Identify which cell holds the provided text, then report its [X, Y] central coordinate. 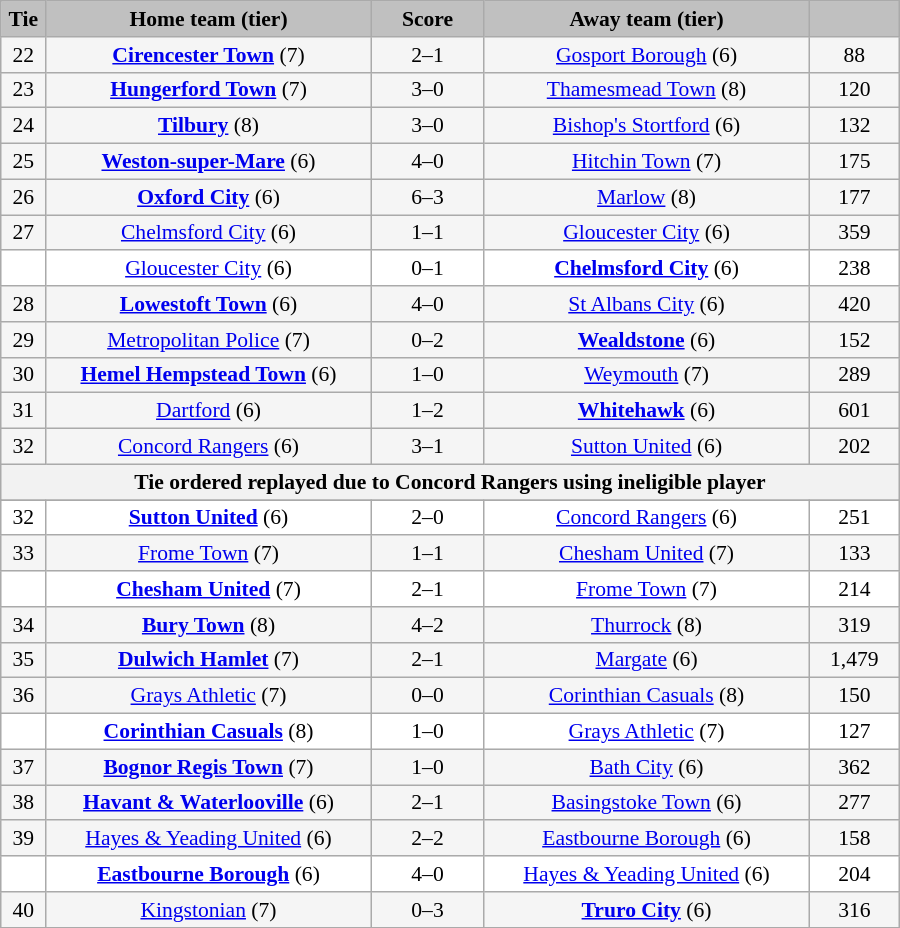
Bognor Regis Town (7) [209, 767]
Whitehawk (6) [647, 411]
Cirencester Town (7) [209, 55]
Weymouth (7) [647, 375]
289 [854, 375]
0–2 [427, 340]
24 [24, 126]
4–2 [427, 625]
88 [854, 55]
Thurrock (8) [647, 625]
Wealdstone (6) [647, 340]
40 [24, 910]
214 [854, 589]
Metropolitan Police (7) [209, 340]
120 [854, 90]
0–1 [427, 269]
Home team (tier) [209, 19]
37 [24, 767]
Away team (tier) [647, 19]
152 [854, 340]
Hemel Hempstead Town (6) [209, 375]
177 [854, 197]
Tie ordered replayed due to Concord Rangers using ineligible player [450, 482]
Lowestoft Town (6) [209, 304]
2–0 [427, 518]
1,479 [854, 660]
362 [854, 767]
Margate (6) [647, 660]
Hungerford Town (7) [209, 90]
359 [854, 233]
316 [854, 910]
22 [24, 55]
29 [24, 340]
Gosport Borough (6) [647, 55]
St Albans City (6) [647, 304]
Bath City (6) [647, 767]
2–2 [427, 839]
Basingstoke Town (6) [647, 803]
3–1 [427, 447]
Bury Town (8) [209, 625]
26 [24, 197]
277 [854, 803]
Tilbury (8) [209, 126]
25 [24, 162]
Dulwich Hamlet (7) [209, 660]
34 [24, 625]
0–0 [427, 696]
0–3 [427, 910]
30 [24, 375]
601 [854, 411]
38 [24, 803]
Hitchin Town (7) [647, 162]
132 [854, 126]
23 [24, 90]
Kingstonian (7) [209, 910]
420 [854, 304]
Tie [24, 19]
175 [854, 162]
133 [854, 554]
Truro City (6) [647, 910]
Bishop's Stortford (6) [647, 126]
33 [24, 554]
Score [427, 19]
Thamesmead Town (8) [647, 90]
35 [24, 660]
28 [24, 304]
251 [854, 518]
127 [854, 732]
Dartford (6) [209, 411]
27 [24, 233]
39 [24, 839]
1–2 [427, 411]
Oxford City (6) [209, 197]
238 [854, 269]
319 [854, 625]
202 [854, 447]
158 [854, 839]
Havant & Waterlooville (6) [209, 803]
Marlow (8) [647, 197]
204 [854, 874]
Weston-super-Mare (6) [209, 162]
36 [24, 696]
150 [854, 696]
6–3 [427, 197]
31 [24, 411]
